Determine the [X, Y] coordinate at the center of the cell enclosing the given text.  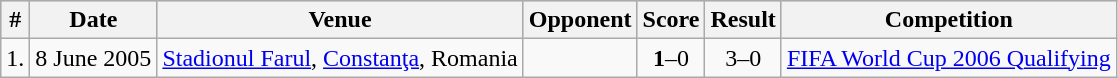
Score [671, 20]
Result [743, 20]
1. [16, 58]
Date [94, 20]
# [16, 20]
Stadionul Farul, Constanţa, Romania [340, 58]
Competition [948, 20]
FIFA World Cup 2006 Qualifying [948, 58]
Venue [340, 20]
3–0 [743, 58]
Opponent [580, 20]
8 June 2005 [94, 58]
1–0 [671, 58]
